Find where the given text appears and provide that cell's center as (X, Y) coordinate. 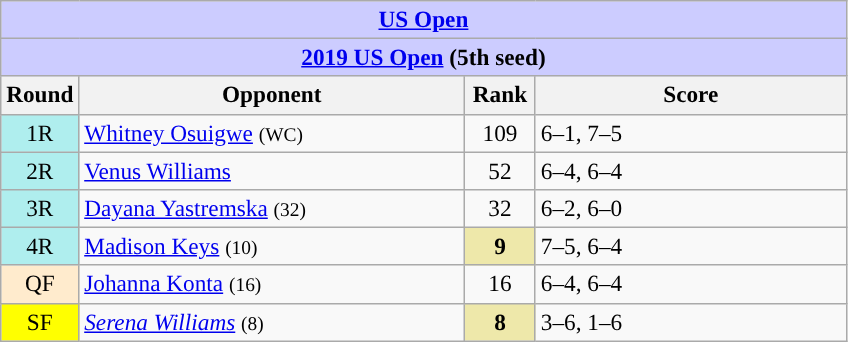
2019 US Open (5th seed) (424, 57)
3R (40, 208)
Whitney Osuigwe (WC) (272, 133)
7–5, 6–4 (690, 246)
16 (500, 284)
6–2, 6–0 (690, 208)
Venus Williams (272, 170)
9 (500, 246)
SF (40, 322)
6–1, 7–5 (690, 133)
Dayana Yastremska (32) (272, 208)
Serena Williams (8) (272, 322)
3–6, 1–6 (690, 322)
Rank (500, 95)
1R (40, 133)
4R (40, 246)
109 (500, 133)
8 (500, 322)
Johanna Konta (16) (272, 284)
Madison Keys (10) (272, 246)
Opponent (272, 95)
Round (40, 95)
QF (40, 284)
52 (500, 170)
US Open (424, 19)
2R (40, 170)
Score (690, 95)
32 (500, 208)
